Search for the cell housing the specified text and yield its [X, Y] center coordinate. 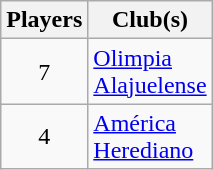
Olimpia Alajuelense [150, 72]
Players [44, 20]
América Herediano [150, 136]
Club(s) [150, 20]
4 [44, 136]
7 [44, 72]
